Capture the cell that displays the provided text and extract its [X, Y] central coordinate. 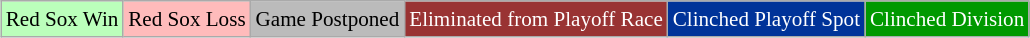
Eliminated from Playoff Race [536, 18]
Clinched Playoff Spot [766, 18]
Clinched Division [947, 18]
Red Sox Win [62, 18]
Red Sox Loss [186, 18]
Game Postponed [328, 18]
